Extract the (x, y) coordinate from the center of the cell holding the provided text.  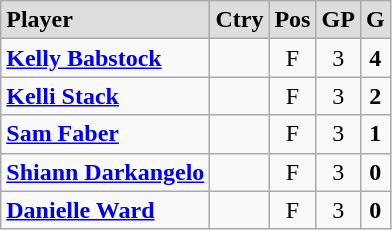
GP (338, 20)
G (375, 20)
Shiann Darkangelo (106, 172)
Player (106, 20)
Kelli Stack (106, 96)
2 (375, 96)
Danielle Ward (106, 210)
1 (375, 134)
Kelly Babstock (106, 58)
Sam Faber (106, 134)
Ctry (240, 20)
Pos (292, 20)
4 (375, 58)
